Provide the (x, y) coordinate of the cell's center where the given text is located.  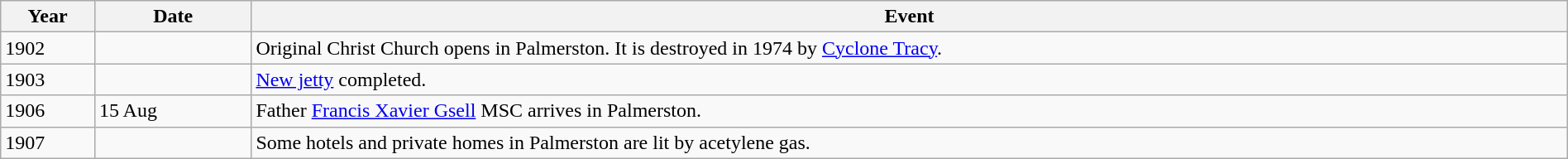
Original Christ Church opens in Palmerston. It is destroyed in 1974 by Cyclone Tracy. (910, 48)
Year (48, 17)
Some hotels and private homes in Palmerston are lit by acetylene gas. (910, 142)
1902 (48, 48)
1903 (48, 79)
Event (910, 17)
1907 (48, 142)
Date (172, 17)
1906 (48, 111)
New jetty completed. (910, 79)
Father Francis Xavier Gsell MSC arrives in Palmerston. (910, 111)
15 Aug (172, 111)
